Scan for the cell matching the given text and deliver its (X, Y) coordinate at center. 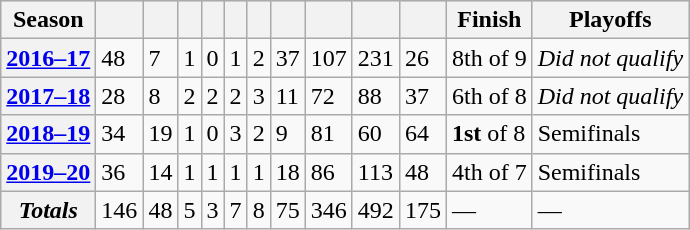
Totals (48, 210)
19 (160, 134)
86 (328, 172)
6th of 8 (489, 96)
2019–20 (48, 172)
5 (190, 210)
26 (422, 58)
492 (376, 210)
88 (376, 96)
146 (120, 210)
28 (120, 96)
64 (422, 134)
8th of 9 (489, 58)
36 (120, 172)
113 (376, 172)
81 (328, 134)
34 (120, 134)
Finish (489, 20)
Playoffs (610, 20)
2016–17 (48, 58)
Season (48, 20)
72 (328, 96)
11 (288, 96)
107 (328, 58)
4th of 7 (489, 172)
14 (160, 172)
231 (376, 58)
75 (288, 210)
346 (328, 210)
60 (376, 134)
2017–18 (48, 96)
1st of 8 (489, 134)
175 (422, 210)
2018–19 (48, 134)
9 (288, 134)
18 (288, 172)
